Scan for the cell matching the given text and deliver its [x, y] coordinate at center. 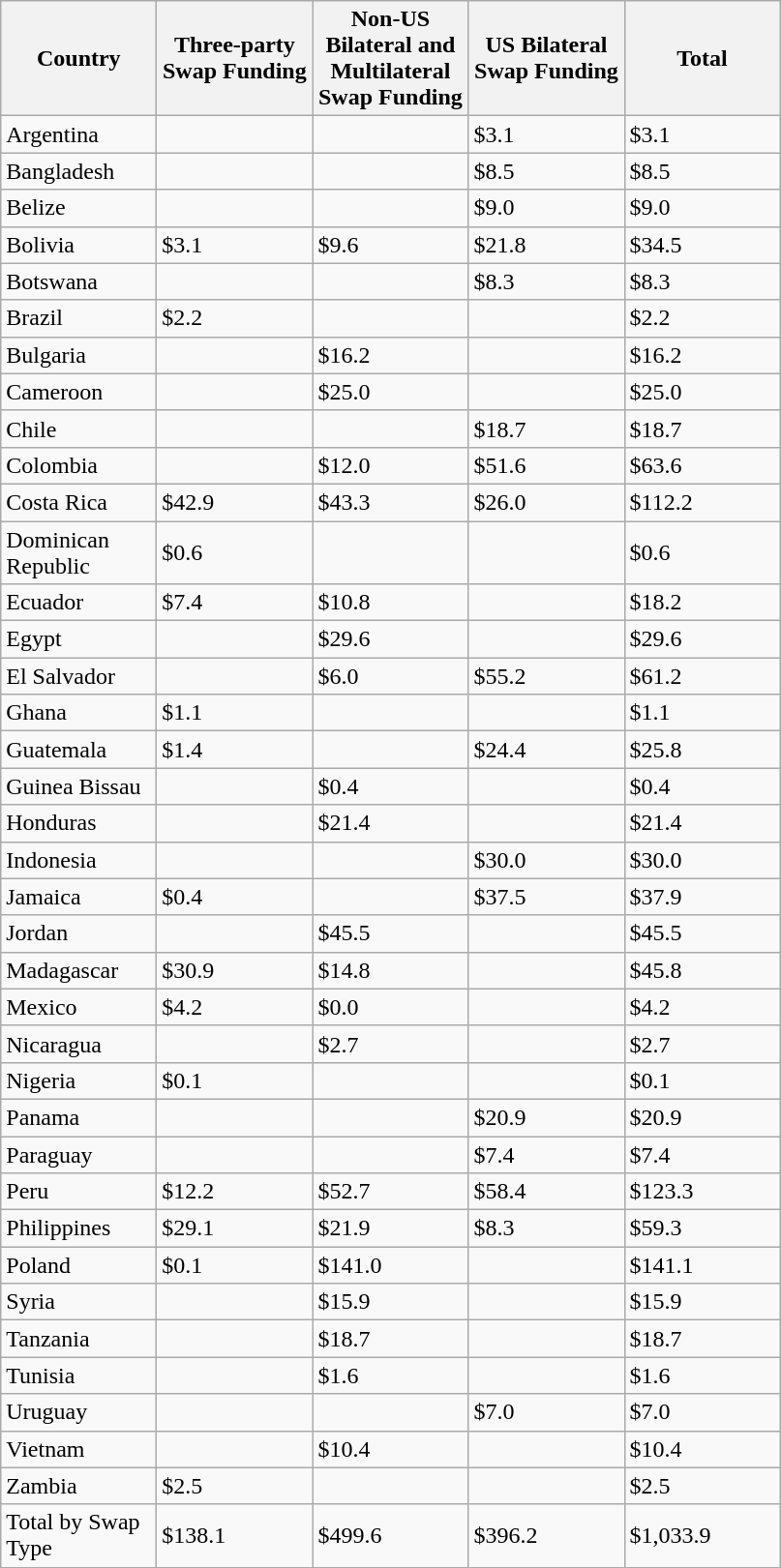
$51.6 [546, 465]
Colombia [79, 465]
Argentina [79, 134]
Syria [79, 1302]
$12.2 [234, 1192]
$141.0 [391, 1265]
$396.2 [546, 1536]
Zambia [79, 1486]
Cameroon [79, 392]
Bolivia [79, 245]
$61.2 [703, 676]
Jordan [79, 933]
Madagascar [79, 970]
Jamaica [79, 897]
$42.9 [234, 502]
$112.2 [703, 502]
$138.1 [234, 1536]
Non-US Bilateral and Multilateral Swap Funding [391, 58]
$499.6 [391, 1536]
Poland [79, 1265]
$1.4 [234, 750]
Tunisia [79, 1376]
Ecuador [79, 603]
Paraguay [79, 1154]
Country [79, 58]
$0.0 [391, 1007]
$34.5 [703, 245]
$55.2 [546, 676]
Belize [79, 208]
Botswana [79, 281]
$141.1 [703, 1265]
Brazil [79, 318]
Vietnam [79, 1449]
$25.8 [703, 750]
$43.3 [391, 502]
$21.8 [546, 245]
Uruguay [79, 1412]
Indonesia [79, 860]
$45.8 [703, 970]
Panama [79, 1117]
Mexico [79, 1007]
$6.0 [391, 676]
Peru [79, 1192]
$9.6 [391, 245]
Chile [79, 429]
Honduras [79, 823]
Bangladesh [79, 171]
$1,033.9 [703, 1536]
Bulgaria [79, 355]
$12.0 [391, 465]
Total [703, 58]
Nicaragua [79, 1044]
Dominican Republic [79, 551]
$29.1 [234, 1228]
$14.8 [391, 970]
$59.3 [703, 1228]
Total by Swap Type [79, 1536]
Three-party Swap Funding [234, 58]
$24.4 [546, 750]
Costa Rica [79, 502]
$63.6 [703, 465]
$10.8 [391, 603]
$58.4 [546, 1192]
$30.9 [234, 970]
Ghana [79, 713]
Philippines [79, 1228]
US Bilateral Swap Funding [546, 58]
$37.5 [546, 897]
$52.7 [391, 1192]
Tanzania [79, 1339]
El Salvador [79, 676]
Guatemala [79, 750]
$18.2 [703, 603]
Egypt [79, 639]
Guinea Bissau [79, 786]
$26.0 [546, 502]
$37.9 [703, 897]
Nigeria [79, 1080]
$123.3 [703, 1192]
$21.9 [391, 1228]
